From the cell containing the given text, extract its center point as (X, Y) coordinate. 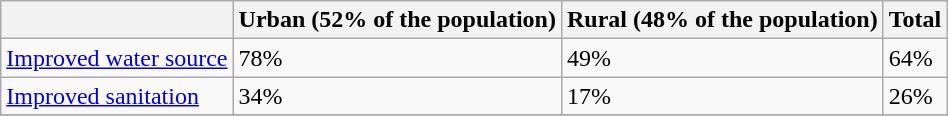
Improved sanitation (117, 96)
78% (397, 58)
Improved water source (117, 58)
34% (397, 96)
26% (915, 96)
49% (722, 58)
64% (915, 58)
Total (915, 20)
Rural (48% of the population) (722, 20)
Urban (52% of the population) (397, 20)
17% (722, 96)
